From the cell containing the given text, extract its center point as (X, Y) coordinate. 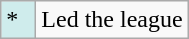
* (18, 20)
Led the league (112, 20)
